Capture the cell that displays the provided text and extract its [x, y] central coordinate. 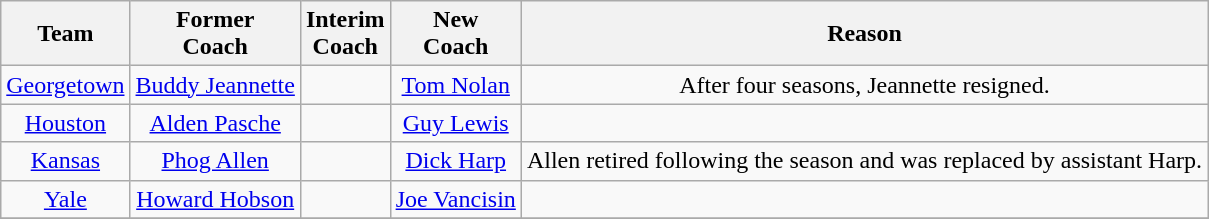
Alden Pasche [215, 123]
Team [66, 34]
Georgetown [66, 85]
Tom Nolan [456, 85]
Dick Harp [456, 161]
Reason [864, 34]
Joe Vancisin [456, 199]
FormerCoach [215, 34]
Allen retired following the season and was replaced by assistant Harp. [864, 161]
InterimCoach [345, 34]
Yale [66, 199]
After four seasons, Jeannette resigned. [864, 85]
Buddy Jeannette [215, 85]
NewCoach [456, 34]
Phog Allen [215, 161]
Kansas [66, 161]
Houston [66, 123]
Howard Hobson [215, 199]
Guy Lewis [456, 123]
